For the text-containing cell, return its midpoint in (X, Y) coordinate format. 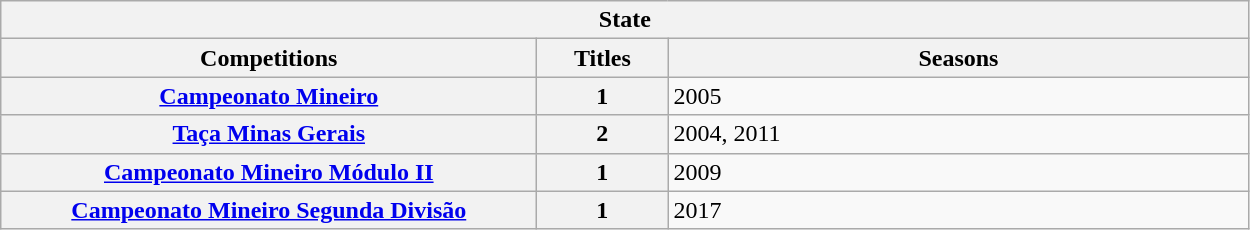
Titles (602, 58)
Campeonato Mineiro Segunda Divisão (269, 210)
Competitions (269, 58)
2 (602, 134)
Seasons (958, 58)
Campeonato Mineiro Módulo II (269, 172)
2017 (958, 210)
State (625, 20)
2004, 2011 (958, 134)
2005 (958, 96)
Taça Minas Gerais (269, 134)
Campeonato Mineiro (269, 96)
2009 (958, 172)
